Determine the (x, y) coordinate at the center of the cell enclosing the given text.  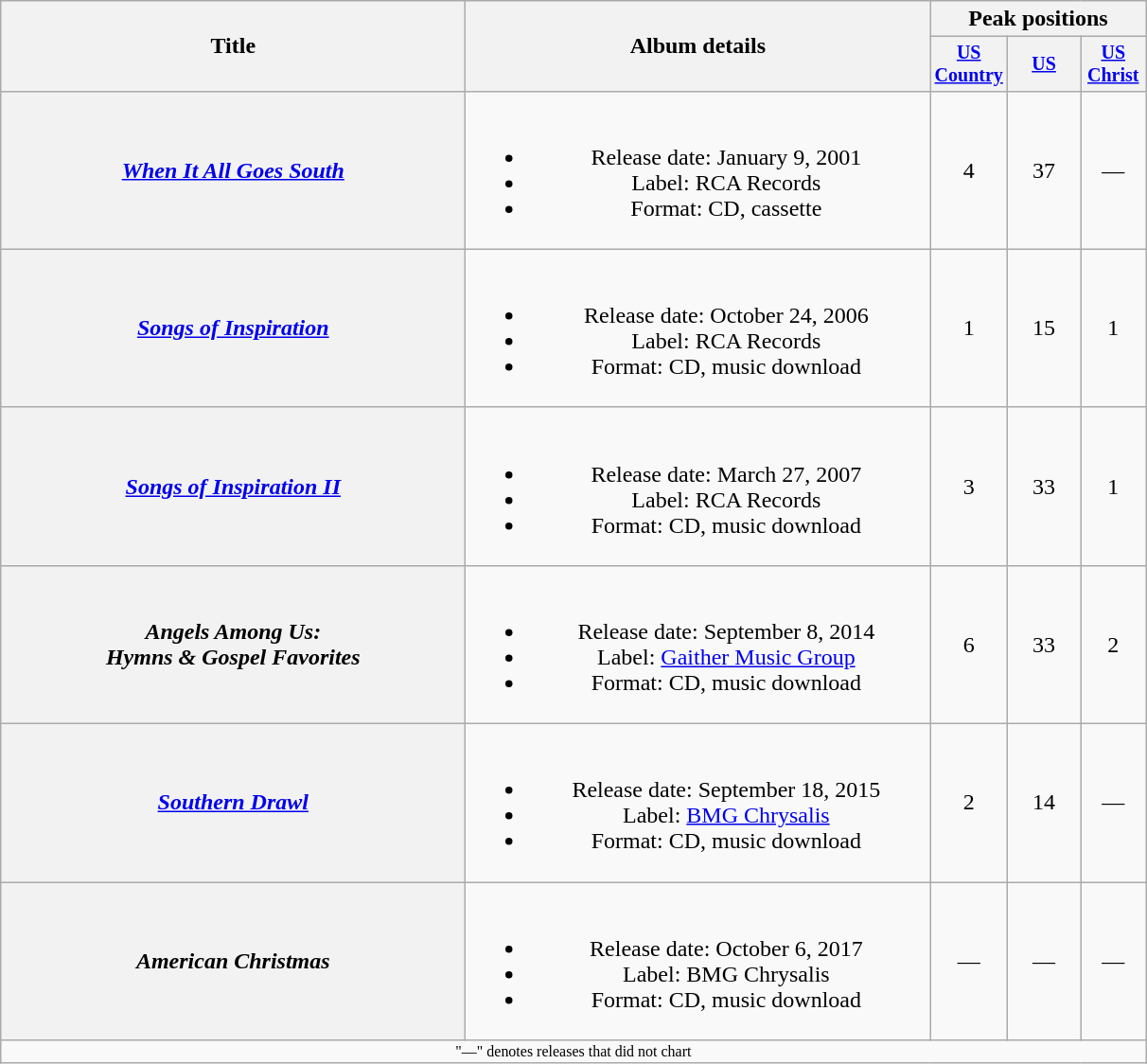
Title (233, 46)
Release date: January 9, 2001Label: RCA RecordsFormat: CD, cassette (698, 170)
American Christmas (233, 962)
Release date: September 8, 2014Label: Gaither Music GroupFormat: CD, music download (698, 644)
37 (1045, 170)
15 (1045, 328)
Songs of Inspiration (233, 328)
Release date: September 18, 2015Label: BMG ChrysalisFormat: CD, music download (698, 803)
When It All Goes South (233, 170)
Release date: October 6, 2017Label: BMG ChrysalisFormat: CD, music download (698, 962)
US Christ (1113, 64)
"—" denotes releases that did not chart (573, 1052)
Southern Drawl (233, 803)
Album details (698, 46)
3 (969, 487)
US Country (969, 64)
Peak positions (1038, 19)
Songs of Inspiration II (233, 487)
Release date: March 27, 2007Label: RCA RecordsFormat: CD, music download (698, 487)
4 (969, 170)
US (1045, 64)
6 (969, 644)
Angels Among Us:Hymns & Gospel Favorites (233, 644)
14 (1045, 803)
Release date: October 24, 2006Label: RCA RecordsFormat: CD, music download (698, 328)
